Pinpoint the cell where the given text exists, returning its (X, Y) midpoint coordinate. 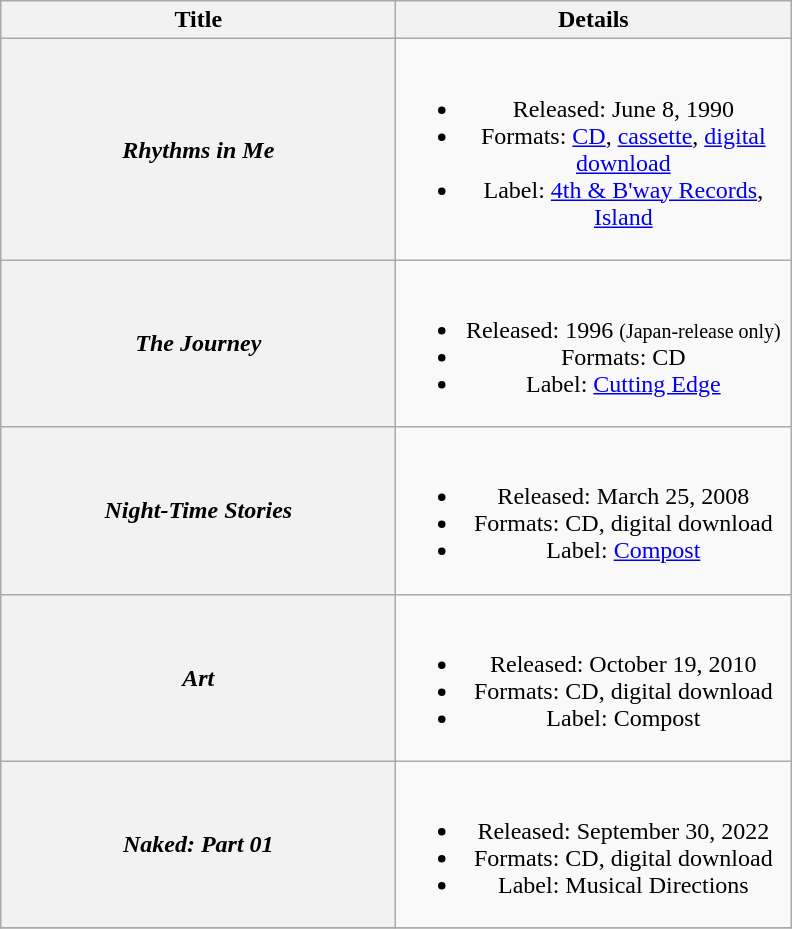
Art (198, 678)
Released: June 8, 1990Formats: CD, cassette, digital downloadLabel: 4th & B'way Records, Island (594, 150)
The Journey (198, 344)
Released: 1996 (Japan-release only)Formats: CDLabel: Cutting Edge (594, 344)
Rhythms in Me (198, 150)
Released: October 19, 2010Formats: CD, digital downloadLabel: Compost (594, 678)
Night-Time Stories (198, 510)
Naked: Part 01 (198, 844)
Title (198, 20)
Released: September 30, 2022Formats: CD, digital downloadLabel: Musical Directions (594, 844)
Details (594, 20)
Released: March 25, 2008Formats: CD, digital downloadLabel: Compost (594, 510)
